Pinpoint the cell where the given text exists, returning its (x, y) midpoint coordinate. 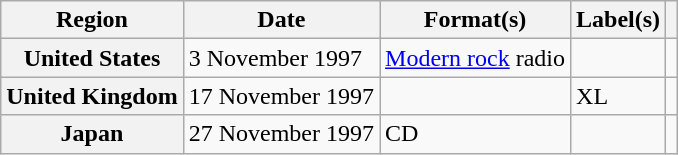
Format(s) (476, 20)
17 November 1997 (281, 96)
Label(s) (618, 20)
3 November 1997 (281, 58)
XL (618, 96)
27 November 1997 (281, 134)
Date (281, 20)
Modern rock radio (476, 58)
United States (92, 58)
Japan (92, 134)
United Kingdom (92, 96)
Region (92, 20)
CD (476, 134)
